Identify which cell holds the provided text, then report its (X, Y) central coordinate. 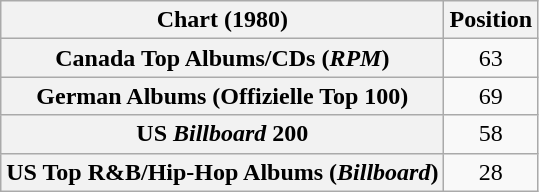
Canada Top Albums/CDs (RPM) (222, 58)
69 (491, 96)
Position (491, 20)
Chart (1980) (222, 20)
28 (491, 172)
58 (491, 134)
German Albums (Offizielle Top 100) (222, 96)
US Billboard 200 (222, 134)
US Top R&B/Hip-Hop Albums (Billboard) (222, 172)
63 (491, 58)
